Extract the [x, y] coordinate from the center of the cell holding the provided text.  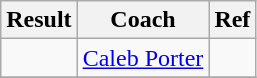
Ref [232, 20]
Coach [143, 20]
Result [39, 20]
Caleb Porter [143, 58]
